Scan for the cell matching the given text and deliver its [x, y] coordinate at center. 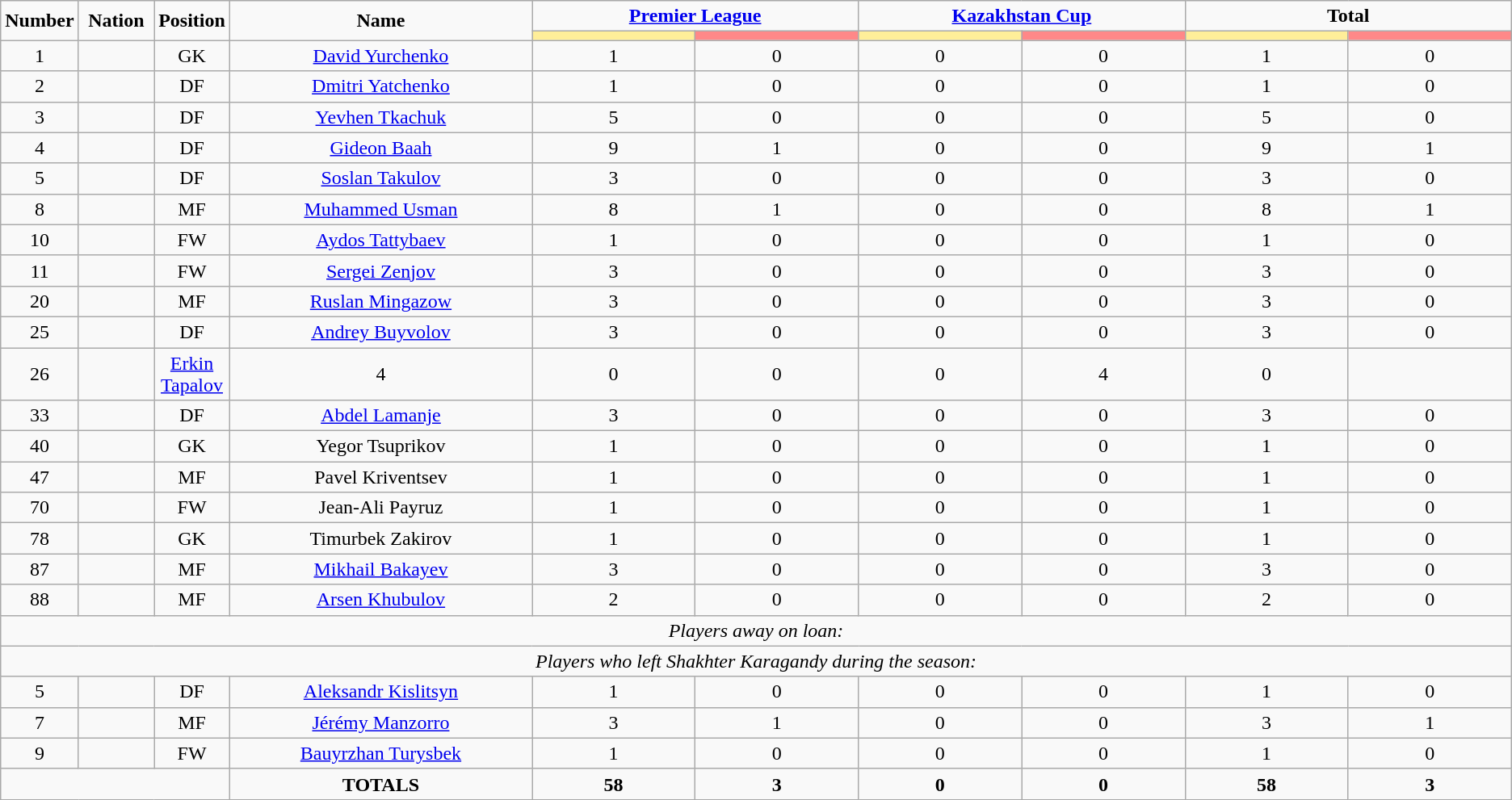
Premier League [695, 16]
Ruslan Mingazow [380, 301]
Mikhail Bakayev [380, 569]
11 [40, 270]
47 [40, 477]
70 [40, 508]
Players who left Shakhter Karagandy during the season: [756, 661]
Yegor Tsuprikov [380, 446]
Aydos Tattybaev [380, 240]
Bauyrzhan Turysbek [380, 753]
78 [40, 538]
25 [40, 332]
Gideon Baah [380, 148]
Number [40, 21]
Position [192, 21]
Erkin Tapalov [192, 373]
26 [40, 373]
Arsen Khubulov [380, 600]
Jérémy Manzorro [380, 723]
Total [1348, 16]
Jean-Ali Payruz [380, 508]
88 [40, 600]
Abdel Lamanje [380, 416]
Pavel Kriventsev [380, 477]
Muhammed Usman [380, 209]
40 [40, 446]
Players away on loan: [756, 630]
33 [40, 416]
Aleksandr Kislitsyn [380, 692]
7 [40, 723]
Name [380, 21]
Yevhen Tkachuk [380, 117]
10 [40, 240]
Kazakhstan Cup [1022, 16]
TOTALS [380, 784]
Nation [116, 21]
87 [40, 569]
Soslan Takulov [380, 178]
Andrey Buyvolov [380, 332]
Dmitri Yatchenko [380, 86]
Sergei Zenjov [380, 270]
David Yurchenko [380, 56]
Timurbek Zakirov [380, 538]
20 [40, 301]
